Extract the (x, y) coordinate from the center of the cell holding the provided text.  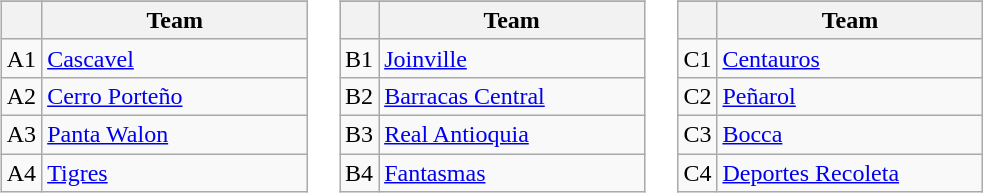
Real Antioquia (512, 134)
C2 (698, 96)
A1 (21, 58)
A3 (21, 134)
Cascavel (175, 58)
C3 (698, 134)
Tigres (175, 173)
B2 (360, 96)
B4 (360, 173)
A4 (21, 173)
B3 (360, 134)
B1 (360, 58)
Centauros (850, 58)
Peñarol (850, 96)
Bocca (850, 134)
Panta Walon (175, 134)
Joinville (512, 58)
Barracas Central (512, 96)
C4 (698, 173)
Cerro Porteño (175, 96)
C1 (698, 58)
Fantasmas (512, 173)
Deportes Recoleta (850, 173)
A2 (21, 96)
